Search for the cell housing the specified text and yield its [x, y] center coordinate. 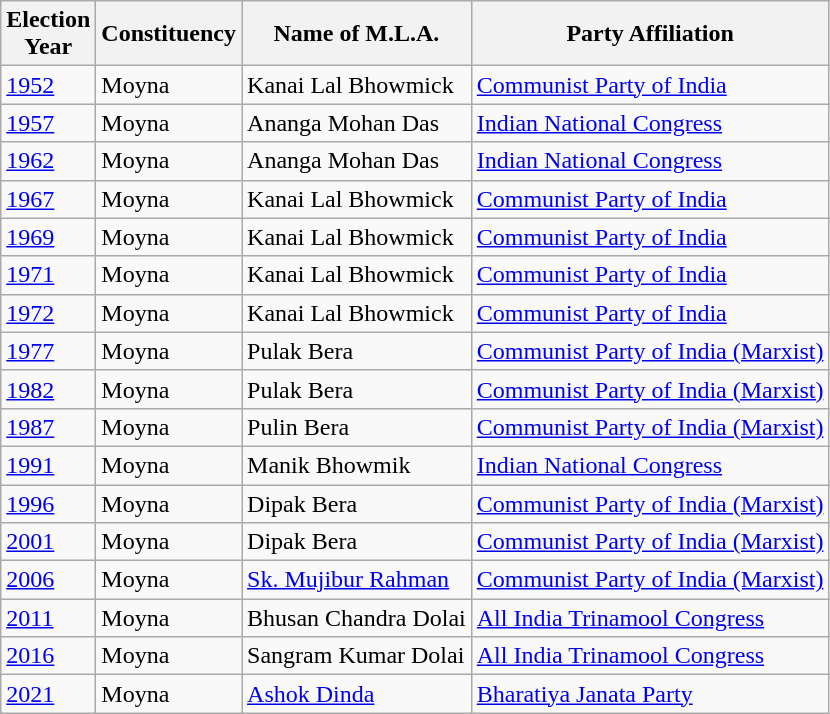
Bhusan Chandra Dolai [357, 618]
1991 [48, 465]
1969 [48, 237]
Party Affiliation [650, 34]
2021 [48, 694]
1971 [48, 275]
1987 [48, 427]
ElectionYear [48, 34]
Sangram Kumar Dolai [357, 656]
2001 [48, 542]
Constituency [169, 34]
1972 [48, 313]
2011 [48, 618]
1982 [48, 389]
Name of M.L.A. [357, 34]
Ashok Dinda [357, 694]
1957 [48, 123]
1977 [48, 351]
1967 [48, 199]
Pulin Bera [357, 427]
1962 [48, 161]
2006 [48, 580]
1952 [48, 85]
1996 [48, 503]
Bharatiya Janata Party [650, 694]
Manik Bhowmik [357, 465]
Sk. Mujibur Rahman [357, 580]
2016 [48, 656]
